Determine the [x, y] coordinate at the center of the cell enclosing the given text.  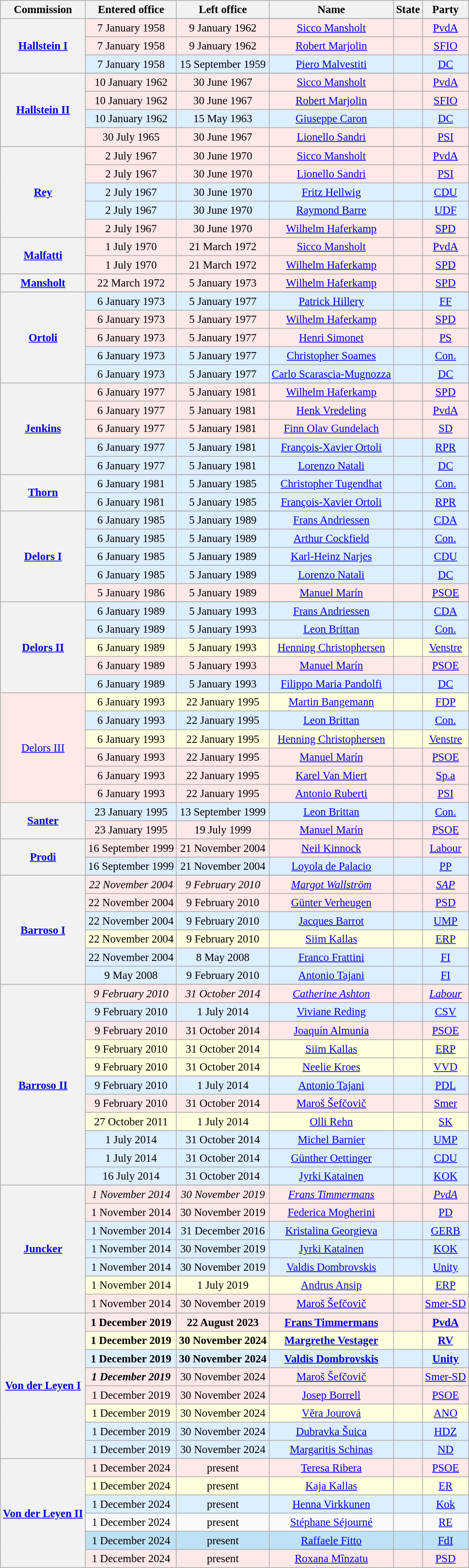
Kok [446, 1504]
State [408, 10]
Roxana Mînzatu [331, 1559]
Christopher Tugendhat [331, 483]
Santer [43, 820]
9 May 2008 [131, 976]
Von der Leyen II [43, 1513]
PS [446, 338]
30 July 1965 [131, 137]
Joaquín Almunia [331, 1030]
Carlo Scarascia-Mugnozza [331, 374]
Andrus Ansip [331, 1285]
Delors III [43, 748]
15 May 1963 [223, 119]
16 July 2014 [131, 1176]
Giuseppe Caron [331, 119]
Delors I [43, 557]
RV [446, 1340]
Commission [43, 10]
Kristalina Georgieva [331, 1231]
Antonio Ruberti [331, 793]
Franco Frattini [331, 958]
Margot Wallström [331, 884]
15 September 1959 [223, 64]
Stéphane Séjourné [331, 1522]
5 January 1986 [131, 593]
Margaritis Schinas [331, 1450]
22 August 2023 [223, 1322]
Name [331, 10]
Malfatti [43, 256]
FdI [446, 1541]
Von der Leyen I [43, 1386]
5 January 1973 [223, 283]
ER [446, 1486]
ND [446, 1450]
Henna Virkkunen [331, 1504]
Left office [223, 10]
Michel Barnier [331, 1140]
Piero Malvestiti [331, 64]
Filippo Maria Pandolfi [331, 684]
Entered office [131, 10]
Margrethe Vestager [331, 1340]
Josep Borrell [331, 1395]
Věra Jourová [331, 1413]
Prodi [43, 857]
HDZ [446, 1431]
Ortoli [43, 337]
Rey [43, 192]
Raffaele Fitto [331, 1541]
22 March 1972 [131, 283]
SD [446, 429]
Hallstein II [43, 110]
Loyola de Palacio [331, 866]
Jacques Barrot [331, 921]
Mansholt [43, 283]
Patrick Hillery [331, 301]
VVD [446, 1067]
Günther Oettinger [331, 1158]
PDL [446, 1085]
Sp.a [446, 775]
19 July 1999 [223, 830]
Karel Van Miert [331, 775]
Barroso I [43, 930]
CSV [446, 1012]
Karl-Heinz Narjes [331, 557]
SAP [446, 884]
Neil Kinnock [331, 848]
Fritz Hellwig [331, 192]
Christopher Soames [331, 356]
Henri Simonet [331, 338]
Juncker [43, 1249]
Dubravka Šuica [331, 1431]
Arthur Cockfield [331, 538]
FF [446, 301]
Günter Verheugen [331, 903]
Olli Rehn [331, 1121]
Hallstein I [43, 47]
Henk Vredeling [331, 411]
Neelie Kroes [331, 1067]
PP [446, 866]
GERB [446, 1231]
Catherine Ashton [331, 994]
SK [446, 1121]
27 October 2011 [131, 1121]
Kaja Kallas [331, 1486]
Martin Bangemann [331, 703]
Delors II [43, 648]
Teresa Ribera [331, 1468]
Thorn [43, 493]
UDF [446, 210]
FDP [446, 703]
Finn Olav Gundelach [331, 429]
13 September 1999 [223, 812]
Viviane Reding [331, 1012]
ANO [446, 1413]
31 December 2016 [223, 1231]
Barroso II [43, 1085]
Jenkins [43, 429]
1 July 2019 [223, 1285]
8 May 2008 [223, 958]
Smer [446, 1104]
Raymond Barre [331, 210]
Party [446, 10]
Federica Mogherini [331, 1213]
PD [446, 1213]
RE [446, 1522]
